Provide the (X, Y) coordinate of the cell's center where the given text is located.  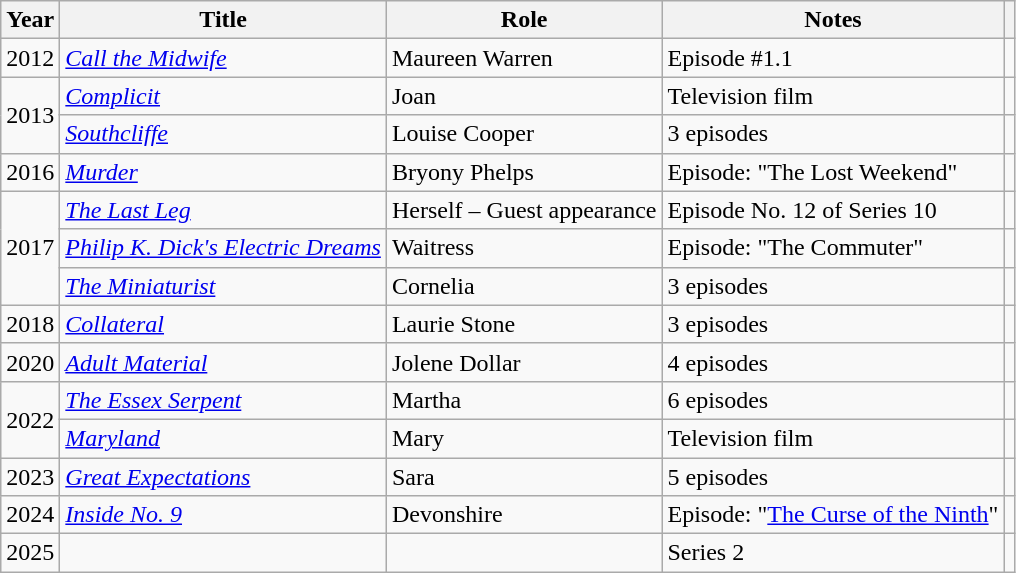
Episode: "The Curse of the Ninth" (833, 515)
Herself – Guest appearance (524, 210)
Cornelia (524, 286)
Episode #1.1 (833, 58)
2023 (30, 477)
2017 (30, 248)
Bryony Phelps (524, 172)
2016 (30, 172)
The Last Leg (224, 210)
2025 (30, 553)
Martha (524, 400)
4 episodes (833, 362)
Title (224, 20)
The Miniaturist (224, 286)
2012 (30, 58)
Devonshire (524, 515)
Adult Material (224, 362)
Maureen Warren (524, 58)
2022 (30, 419)
Episode No. 12 of Series 10 (833, 210)
5 episodes (833, 477)
Episode: "The Lost Weekend" (833, 172)
2013 (30, 115)
Louise Cooper (524, 134)
Waitress (524, 248)
Philip K. Dick's Electric Dreams (224, 248)
Call the Midwife (224, 58)
2018 (30, 324)
Sara (524, 477)
Complicit (224, 96)
Inside No. 9 (224, 515)
Joan (524, 96)
2020 (30, 362)
Collateral (224, 324)
Series 2 (833, 553)
2024 (30, 515)
Mary (524, 438)
Jolene Dollar (524, 362)
Southcliffe (224, 134)
Notes (833, 20)
The Essex Serpent (224, 400)
Maryland (224, 438)
Role (524, 20)
Murder (224, 172)
Episode: "The Commuter" (833, 248)
Year (30, 20)
Laurie Stone (524, 324)
Great Expectations (224, 477)
6 episodes (833, 400)
